Output the [X, Y] coordinate of the center of the cell containing the given text.  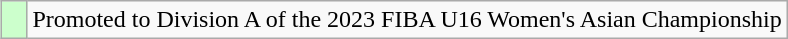
Promoted to Division A of the 2023 FIBA U16 Women's Asian Championship [407, 20]
